Detect which cell encompasses the target text, then output its (x, y) center coordinate. 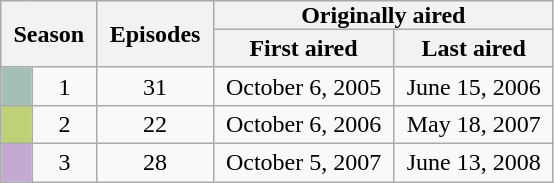
October 5, 2007 (304, 162)
May 18, 2007 (474, 124)
Originally aired (383, 15)
October 6, 2005 (304, 86)
October 6, 2006 (304, 124)
31 (155, 86)
June 13, 2008 (474, 162)
First aired (304, 48)
3 (64, 162)
Last aired (474, 48)
1 (64, 86)
Season (49, 34)
June 15, 2006 (474, 86)
22 (155, 124)
28 (155, 162)
2 (64, 124)
Episodes (155, 34)
